Output the (X, Y) coordinate of the center of the cell containing the given text.  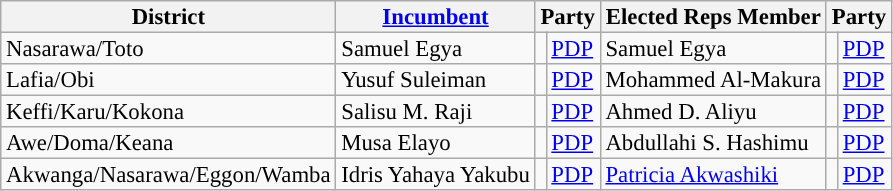
Ahmed D. Aliyu (713, 112)
Lafia/Obi (168, 80)
Keffi/Karu/Kokona (168, 112)
District (168, 17)
Abdullahi S. Hashimu (713, 143)
Yusuf Suleiman (436, 80)
Musa Elayo (436, 143)
Patricia Akwashiki (713, 175)
Nasarawa/Toto (168, 49)
Mohammed Al-Makura (713, 80)
Incumbent (436, 17)
Akwanga/Nasarawa/Eggon/Wamba (168, 175)
Awe/Doma/Keana (168, 143)
Salisu M. Raji (436, 112)
Idris Yahaya Yakubu (436, 175)
Elected Reps Member (713, 17)
